Extract the [X, Y] coordinate from the center of the cell holding the provided text.  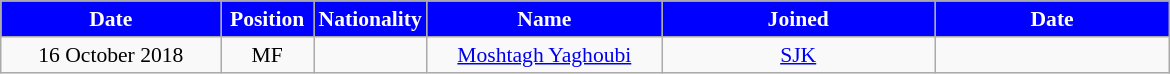
MF [268, 55]
Nationality [370, 19]
Position [268, 19]
Joined [798, 19]
SJK [798, 55]
Name [544, 19]
16 October 2018 [111, 55]
Moshtagh Yaghoubi [544, 55]
